Identify which cell holds the provided text, then report its [X, Y] central coordinate. 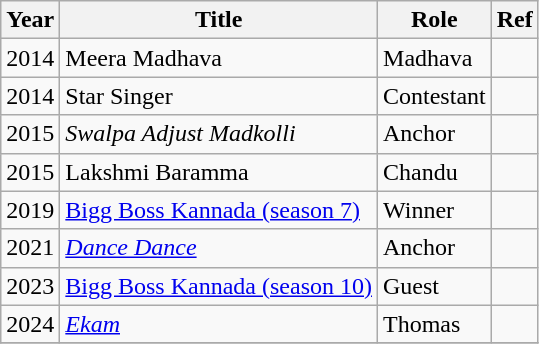
Lakshmi Baramma [219, 172]
Ref [514, 20]
Role [435, 20]
Thomas [435, 324]
Chandu [435, 172]
Guest [435, 286]
Dance Dance [219, 248]
Star Singer [219, 96]
Meera Madhava [219, 58]
Madhava [435, 58]
2019 [30, 210]
Year [30, 20]
2021 [30, 248]
Ekam [219, 324]
2024 [30, 324]
Swalpa Adjust Madkolli [219, 134]
Bigg Boss Kannada (season 10) [219, 286]
Bigg Boss Kannada (season 7) [219, 210]
Title [219, 20]
Winner [435, 210]
Contestant [435, 96]
2023 [30, 286]
